Provide the [X, Y] coordinate of the cell's center where the given text is located.  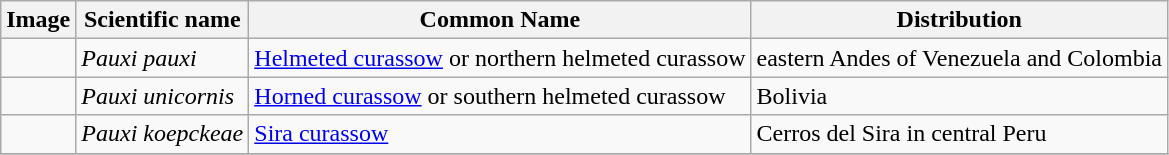
Scientific name [162, 20]
eastern Andes of Venezuela and Colombia [960, 58]
Pauxi unicornis [162, 96]
Common Name [500, 20]
Pauxi koepckeae [162, 134]
Sira curassow [500, 134]
Image [38, 20]
Cerros del Sira in central Peru [960, 134]
Bolivia [960, 96]
Horned curassow or southern helmeted curassow [500, 96]
Helmeted curassow or northern helmeted curassow [500, 58]
Pauxi pauxi [162, 58]
Distribution [960, 20]
